Determine the (X, Y) coordinate at the center of the cell enclosing the given text.  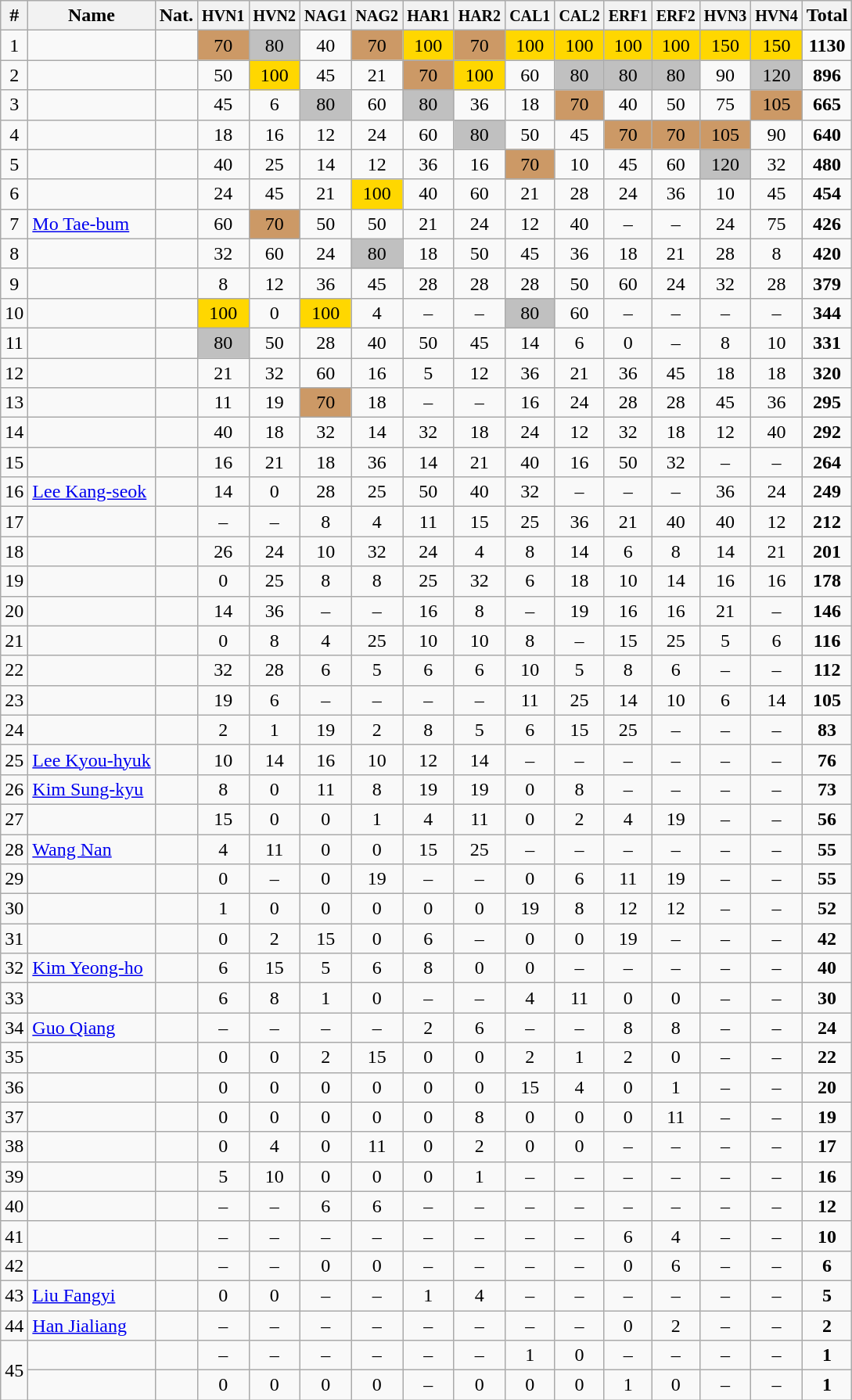
112 (827, 670)
Lee Kyou-hyuk (92, 759)
HAR1 (429, 16)
Name (92, 16)
ERF1 (627, 16)
44 (14, 1326)
Mo Tae-bum (92, 224)
Wang Nan (92, 849)
23 (14, 700)
Liu Fangyi (92, 1295)
480 (827, 164)
NAG1 (326, 16)
212 (827, 522)
31 (14, 939)
146 (827, 611)
1130 (827, 45)
34 (14, 1028)
38 (14, 1147)
HVN3 (725, 16)
# (14, 16)
249 (827, 492)
Guo Qiang (92, 1028)
52 (827, 909)
41 (14, 1236)
7 (14, 224)
83 (827, 730)
420 (827, 253)
320 (827, 373)
HAR2 (480, 16)
56 (827, 819)
Han Jialiang (92, 1326)
CAL1 (530, 16)
NAG2 (377, 16)
27 (14, 819)
HVN1 (224, 16)
43 (14, 1295)
201 (827, 551)
39 (14, 1176)
331 (827, 343)
29 (14, 879)
Kim Yeong-ho (92, 968)
76 (827, 759)
73 (827, 789)
Kim Sung-kyu (92, 789)
454 (827, 194)
665 (827, 105)
640 (827, 135)
Total (827, 16)
33 (14, 998)
178 (827, 581)
344 (827, 313)
HVN4 (777, 16)
3 (14, 105)
896 (827, 75)
13 (14, 403)
35 (14, 1057)
116 (827, 641)
426 (827, 224)
HVN2 (275, 16)
264 (827, 462)
ERF2 (676, 16)
Lee Kang-seok (92, 492)
379 (827, 283)
9 (14, 283)
37 (14, 1117)
295 (827, 403)
Nat. (176, 16)
292 (827, 433)
CAL2 (579, 16)
